Output the [X, Y] coordinate of the center of the cell containing the given text.  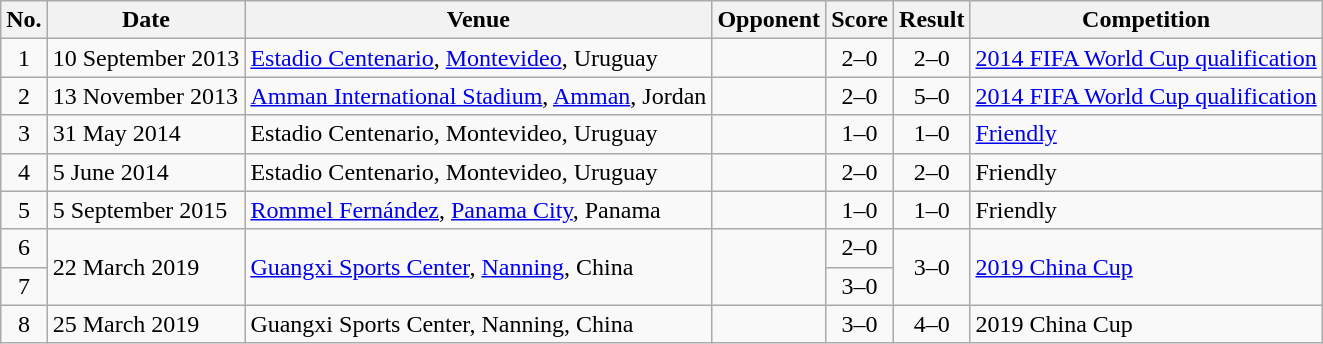
Date [146, 20]
25 March 2019 [146, 324]
1 [24, 58]
10 September 2013 [146, 58]
6 [24, 248]
3 [24, 134]
13 November 2013 [146, 96]
Venue [478, 20]
5 June 2014 [146, 172]
Rommel Fernández, Panama City, Panama [478, 210]
Competition [1146, 20]
5 [24, 210]
Result [932, 20]
22 March 2019 [146, 267]
5 September 2015 [146, 210]
Score [860, 20]
4 [24, 172]
No. [24, 20]
7 [24, 286]
31 May 2014 [146, 134]
Opponent [769, 20]
5–0 [932, 96]
8 [24, 324]
4–0 [932, 324]
Amman International Stadium, Amman, Jordan [478, 96]
2 [24, 96]
